Return the [X, Y] coordinate for the center point of the cell that contains the specified text.  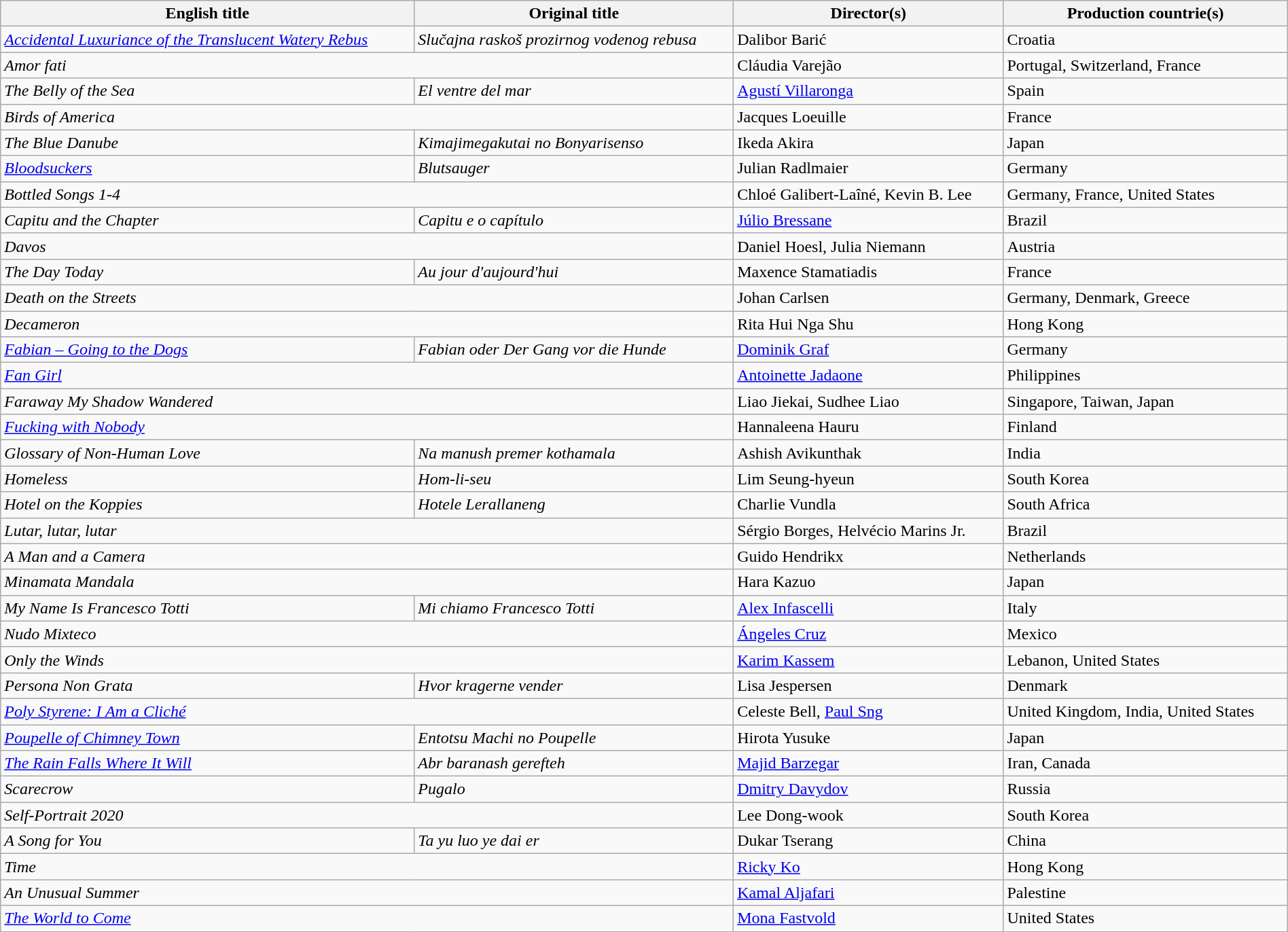
Celeste Bell, Paul Sng [868, 711]
Lee Dong-wook [868, 815]
Kimajimegakutai no Bonyarisenso [574, 143]
Agustí Villaronga [868, 91]
Ta yu luo ye dai er [574, 841]
An Unusual Summer [367, 893]
Maxence Stamatiadis [868, 272]
Charlie Vundla [868, 505]
Pugalo [574, 789]
Dmitry Davydov [868, 789]
Julian Radlmaier [868, 168]
Johan Carlsen [868, 298]
Lutar, lutar, lutar [367, 531]
Italy [1145, 608]
Minamata Mandala [367, 582]
Lim Seung-hyeun [868, 479]
Guido Hendrikx [868, 556]
Na manush premer kothamala [574, 453]
Rita Hui Nga Shu [868, 324]
A Man and a Camera [367, 556]
Self-Portrait 2020 [367, 815]
Dalibor Barić [868, 39]
Hom-li-seu [574, 479]
Alex Infascelli [868, 608]
Germany, Denmark, Greece [1145, 298]
Blutsauger [574, 168]
Bloodsuckers [208, 168]
The Day Today [208, 272]
Jacques Loeuille [868, 117]
Faraway My Shadow Wandered [367, 401]
Original title [574, 14]
Fabian – Going to the Dogs [208, 350]
Capitu and the Chapter [208, 220]
Ikeda Akira [868, 143]
Philippines [1145, 376]
Dukar Tserang [868, 841]
Palestine [1145, 893]
El ventre del mar [574, 91]
Decameron [367, 324]
Germany, France, United States [1145, 194]
Chloé Galibert-Laîné, Kevin B. Lee [868, 194]
Accidental Luxuriance of the Translucent Watery Rebus [208, 39]
Liao Jiekai, Sudhee Liao [868, 401]
The Rain Falls Where It Will [208, 764]
Entotsu Machi no Poupelle [574, 737]
Júlio Bressane [868, 220]
Persona Non Grata [208, 685]
Abr baranash gerefteh [574, 764]
A Song for You [208, 841]
United States [1145, 918]
English title [208, 14]
Spain [1145, 91]
South Africa [1145, 505]
Portugal, Switzerland, France [1145, 65]
The Blue Danube [208, 143]
Au jour d'aujourd'hui [574, 272]
China [1145, 841]
Austria [1145, 246]
Majid Barzegar [868, 764]
Amor fati [367, 65]
Croatia [1145, 39]
Davos [367, 246]
Hvor kragerne vender [574, 685]
The World to Come [367, 918]
Director(s) [868, 14]
United Kingdom, India, United States [1145, 711]
Hara Kazuo [868, 582]
Death on the Streets [367, 298]
Karim Kassem [868, 660]
Netherlands [1145, 556]
Production countrie(s) [1145, 14]
Lebanon, United States [1145, 660]
Only the Winds [367, 660]
Daniel Hoesl, Julia Niemann [868, 246]
Russia [1145, 789]
Iran, Canada [1145, 764]
India [1145, 453]
Fan Girl [367, 376]
Mi chiamo Francesco Totti [574, 608]
Finland [1145, 427]
Cláudia Varejão [868, 65]
Poupelle of Chimney Town [208, 737]
Fabian oder Der Gang vor die Hunde [574, 350]
Hirota Yusuke [868, 737]
Ashish Avikunthak [868, 453]
Ricky Ko [868, 867]
Mexico [1145, 634]
Singapore, Taiwan, Japan [1145, 401]
Hannaleena Hauru [868, 427]
Mona Fastvold [868, 918]
Ángeles Cruz [868, 634]
The Belly of the Sea [208, 91]
Scarecrow [208, 789]
Hotele Lerallaneng [574, 505]
Hotel on the Koppies [208, 505]
Slučajna raskoš prozirnog vodenog rebusa [574, 39]
Homeless [208, 479]
Nudo Mixteco [367, 634]
Capitu e o capítulo [574, 220]
Dominik Graf [868, 350]
Sérgio Borges, Helvécio Marins Jr. [868, 531]
Glossary of Non-Human Love [208, 453]
Fucking with Nobody [367, 427]
Denmark [1145, 685]
Lisa Jespersen [868, 685]
My Name Is Francesco Totti [208, 608]
Birds of America [367, 117]
Time [367, 867]
Kamal Aljafari [868, 893]
Poly Styrene: I Am a Cliché [367, 711]
Bottled Songs 1-4 [367, 194]
Antoinette Jadaone [868, 376]
